From the cell containing the given text, extract its center point as [X, Y] coordinate. 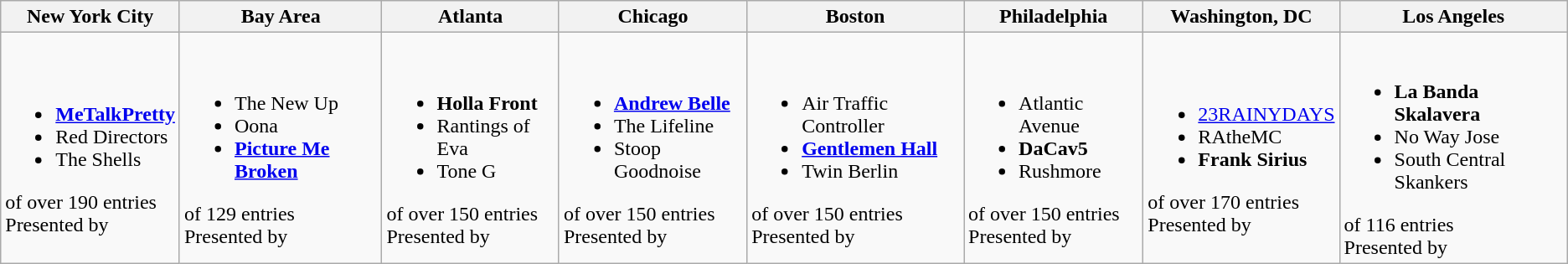
MeTalkPrettyRed DirectorsThe Shellsof over 190 entries Presented by [90, 148]
Holla FrontRantings of EvaTone Gof over 150 entries Presented by [471, 148]
Atlantic AvenueDaCav5Rushmoreof over 150 entries Presented by [1054, 148]
Washington, DC [1241, 17]
Philadelphia [1054, 17]
Bay Area [281, 17]
Chicago [652, 17]
La Banda SkalaveraNo Way JoseSouth Central Skankersof 116 entries Presented by [1453, 148]
New York City [90, 17]
Air Traffic ControllerGentlemen HallTwin Berlinof over 150 entries Presented by [856, 148]
The New UpOonaPicture Me Brokenof 129 entries Presented by [281, 148]
Atlanta [471, 17]
23RAINYDAYSRAtheMCFrank Siriusof over 170 entries Presented by [1241, 148]
Boston [856, 17]
Andrew BelleThe LifelineStoop Goodnoiseof over 150 entries Presented by [652, 148]
Los Angeles [1453, 17]
